Output the [x, y] coordinate of the center of the cell containing the given text.  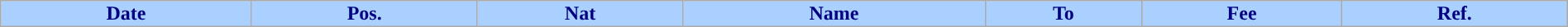
Ref. [1454, 14]
Fee [1242, 14]
Name [834, 14]
To [1064, 14]
Pos. [364, 14]
Nat [581, 14]
Date [127, 14]
